Determine the [x, y] coordinate at the center of the cell enclosing the given text.  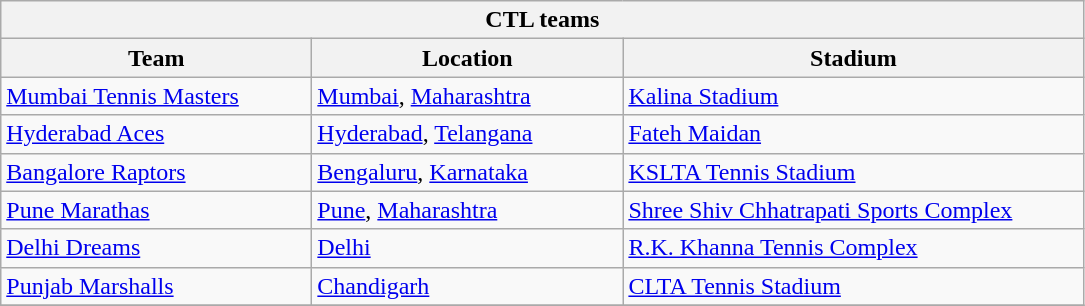
Shree Shiv Chhatrapati Sports Complex [854, 210]
Mumbai Tennis Masters [156, 96]
Bangalore Raptors [156, 172]
Pune, Maharashtra [468, 210]
KSLTA Tennis Stadium [854, 172]
Hyderabad Aces [156, 134]
Location [468, 58]
Hyderabad, Telangana [468, 134]
Punjab Marshalls [156, 286]
Delhi Dreams [156, 248]
Mumbai, Maharashtra [468, 96]
Chandigarh [468, 286]
Fateh Maidan [854, 134]
R.K. Khanna Tennis Complex [854, 248]
Bengaluru, Karnataka [468, 172]
Pune Marathas [156, 210]
CTL teams [542, 20]
Team [156, 58]
Stadium [854, 58]
CLTA Tennis Stadium [854, 286]
Kalina Stadium [854, 96]
Delhi [468, 248]
